Capture the cell that displays the provided text and extract its (X, Y) central coordinate. 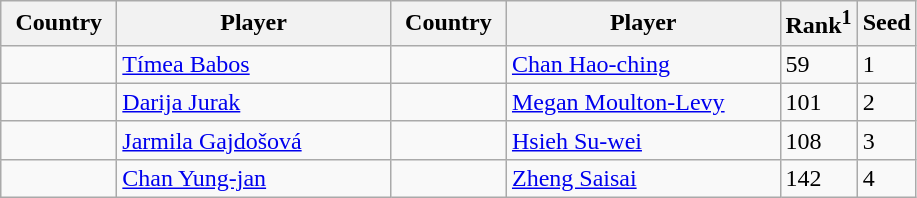
Chan Yung-jan (254, 178)
101 (818, 102)
Zheng Saisai (643, 178)
Rank1 (818, 24)
Darija Jurak (254, 102)
Chan Hao-ching (643, 64)
Jarmila Gajdošová (254, 140)
2 (886, 102)
59 (818, 64)
Seed (886, 24)
4 (886, 178)
Tímea Babos (254, 64)
Megan Moulton-Levy (643, 102)
108 (818, 140)
142 (818, 178)
1 (886, 64)
Hsieh Su-wei (643, 140)
3 (886, 140)
